For the text-containing cell, return its midpoint in [X, Y] coordinate format. 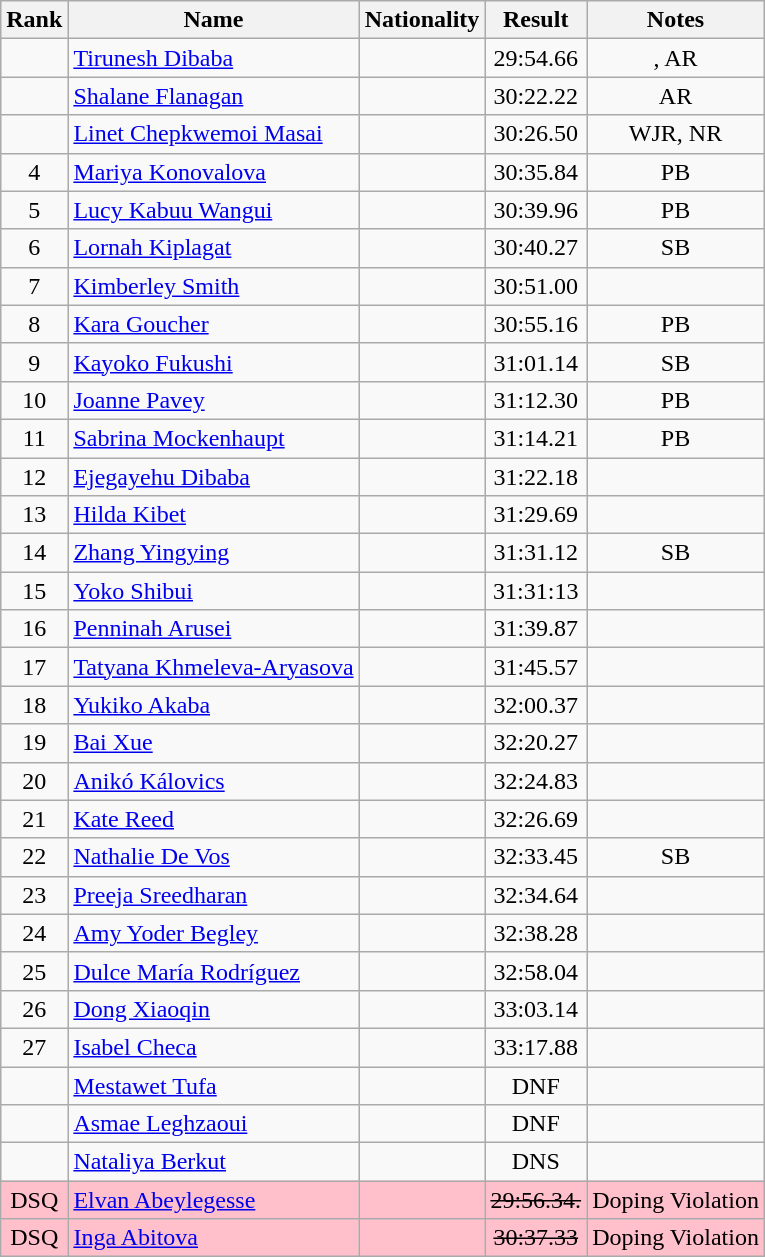
12 [34, 477]
Zhang Yingying [214, 553]
32:34.64 [536, 895]
11 [34, 438]
Joanne Pavey [214, 400]
Mestawet Tufa [214, 1085]
Nathalie De Vos [214, 857]
31:29.69 [536, 515]
Yoko Shibui [214, 591]
Hilda Kibet [214, 515]
25 [34, 971]
20 [34, 781]
30:22.22 [536, 96]
Anikó Kálovics [214, 781]
5 [34, 210]
32:24.83 [536, 781]
31:01.14 [536, 362]
Ejegayehu Dibaba [214, 477]
, AR [676, 58]
Rank [34, 20]
DNS [536, 1162]
Dulce María Rodríguez [214, 971]
Bai Xue [214, 743]
17 [34, 667]
31:45.57 [536, 667]
8 [34, 324]
Isabel Checa [214, 1047]
31:39.87 [536, 629]
9 [34, 362]
31:31.12 [536, 553]
Kayoko Fukushi [214, 362]
32:38.28 [536, 933]
6 [34, 248]
22 [34, 857]
Lornah Kiplagat [214, 248]
27 [34, 1047]
32:00.37 [536, 705]
Elvan Abeylegesse [214, 1200]
30:51.00 [536, 286]
33:03.14 [536, 1009]
30:39.96 [536, 210]
30:55.16 [536, 324]
Lucy Kabuu Wangui [214, 210]
Preeja Sreedharan [214, 895]
4 [34, 172]
23 [34, 895]
AR [676, 96]
Yukiko Akaba [214, 705]
Result [536, 20]
24 [34, 933]
Name [214, 20]
7 [34, 286]
Shalane Flanagan [214, 96]
Kara Goucher [214, 324]
18 [34, 705]
30:37.33 [536, 1238]
31:22.18 [536, 477]
Kimberley Smith [214, 286]
Dong Xiaoqin [214, 1009]
14 [34, 553]
32:20.27 [536, 743]
Linet Chepkwemoi Masai [214, 134]
10 [34, 400]
Asmae Leghzaoui [214, 1124]
32:33.45 [536, 857]
26 [34, 1009]
Tirunesh Dibaba [214, 58]
Nationality [422, 20]
Kate Reed [214, 819]
30:26.50 [536, 134]
13 [34, 515]
19 [34, 743]
29:54.66 [536, 58]
32:26.69 [536, 819]
33:17.88 [536, 1047]
Inga Abitova [214, 1238]
30:35.84 [536, 172]
Sabrina Mockenhaupt [214, 438]
Tatyana Khmeleva-Aryasova [214, 667]
Notes [676, 20]
15 [34, 591]
Nataliya Berkut [214, 1162]
WJR, NR [676, 134]
21 [34, 819]
Penninah Arusei [214, 629]
Mariya Konovalova [214, 172]
30:40.27 [536, 248]
31:12.30 [536, 400]
16 [34, 629]
29:56.34. [536, 1200]
31:31:13 [536, 591]
32:58.04 [536, 971]
31:14.21 [536, 438]
Amy Yoder Begley [214, 933]
